From the cell containing the given text, extract its center point as [X, Y] coordinate. 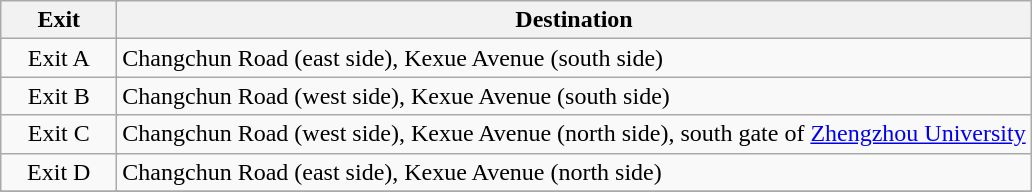
Changchun Road (west side), Kexue Avenue (north side), south gate of Zhengzhou University [574, 134]
Changchun Road (west side), Kexue Avenue (south side) [574, 96]
Exit B [59, 96]
Exit A [59, 58]
Changchun Road (east side), Kexue Avenue (south side) [574, 58]
Exit C [59, 134]
Destination [574, 20]
Exit [59, 20]
Exit D [59, 172]
Changchun Road (east side), Kexue Avenue (north side) [574, 172]
